Return the [X, Y] coordinate for the center point of the cell that contains the specified text.  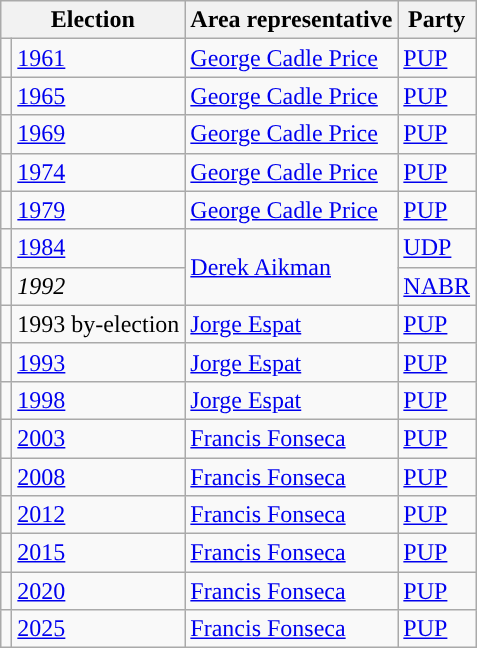
2020 [98, 591]
1992 [98, 286]
2025 [98, 629]
1993 [98, 362]
Election [93, 20]
1979 [98, 210]
2008 [98, 477]
1974 [98, 172]
1969 [98, 134]
2012 [98, 515]
NABR [437, 286]
1965 [98, 96]
2015 [98, 553]
UDP [437, 248]
Party [437, 20]
1993 by-election [98, 324]
Derek Aikman [292, 267]
1998 [98, 400]
Area representative [292, 20]
2003 [98, 438]
1984 [98, 248]
1961 [98, 58]
